Determine the [x, y] coordinate at the center of the cell enclosing the given text.  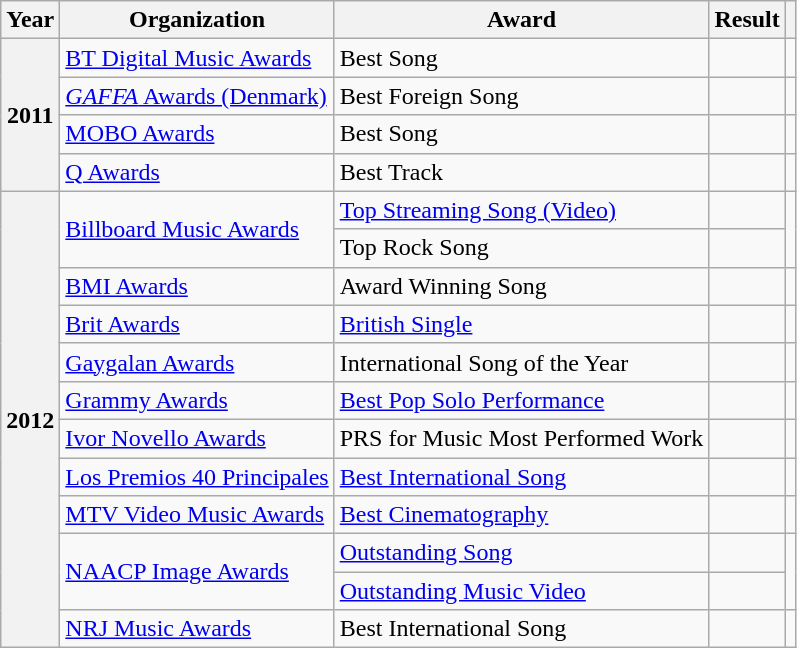
Organization [197, 20]
Award [522, 20]
MOBO Awards [197, 134]
Q Awards [197, 172]
2011 [30, 115]
Top Streaming Song (Video) [522, 210]
Grammy Awards [197, 400]
Year [30, 20]
Gaygalan Awards [197, 362]
BMI Awards [197, 286]
NRJ Music Awards [197, 629]
MTV Video Music Awards [197, 515]
International Song of the Year [522, 362]
Los Premios 40 Principales [197, 477]
BT Digital Music Awards [197, 58]
PRS for Music Most Performed Work [522, 438]
British Single [522, 324]
NAACP Image Awards [197, 572]
Top Rock Song [522, 248]
Best Track [522, 172]
Brit Awards [197, 324]
2012 [30, 420]
Best Cinematography [522, 515]
Result [747, 20]
Ivor Novello Awards [197, 438]
Outstanding Song [522, 553]
Award Winning Song [522, 286]
Best Foreign Song [522, 96]
Billboard Music Awards [197, 229]
GAFFA Awards (Denmark) [197, 96]
Best Pop Solo Performance [522, 400]
Outstanding Music Video [522, 591]
